Detect which cell encompasses the target text, then output its [X, Y] center coordinate. 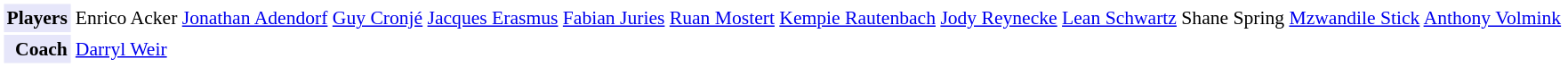
Coach [36, 49]
Darryl Weir [818, 49]
Players [36, 18]
